Return the [X, Y] coordinate for the center point of the cell that contains the specified text.  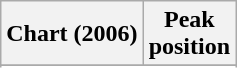
Peakposition [189, 34]
Chart (2006) [72, 34]
